Scan for the cell matching the given text and deliver its [x, y] coordinate at center. 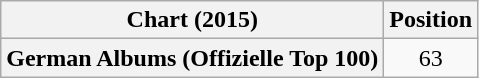
Position [431, 20]
German Albums (Offizielle Top 100) [192, 58]
63 [431, 58]
Chart (2015) [192, 20]
